Capture the cell that displays the provided text and extract its (X, Y) central coordinate. 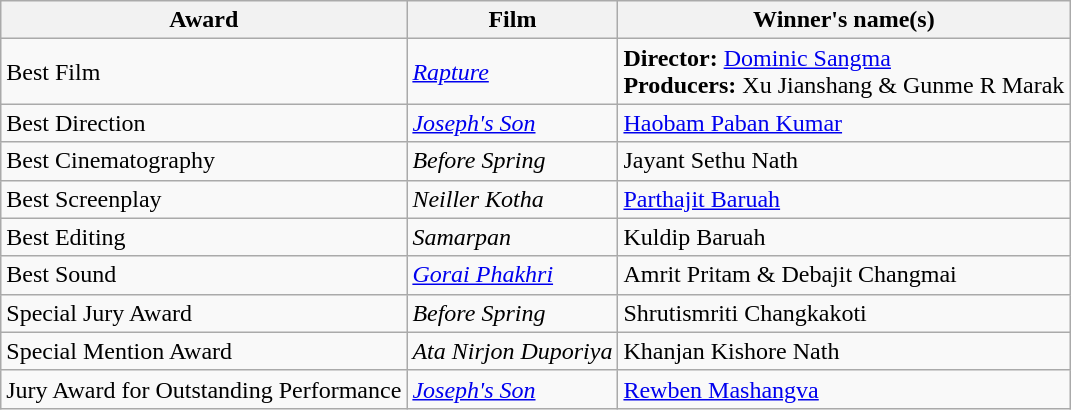
Parthajit Baruah (844, 199)
Rapture (512, 72)
Jayant Sethu Nath (844, 161)
Haobam Paban Kumar (844, 123)
Kuldip Baruah (844, 237)
Best Direction (204, 123)
Best Screenplay (204, 199)
Khanjan Kishore Nath (844, 351)
Rewben Mashangva (844, 389)
Special Jury Award (204, 313)
Special Mention Award (204, 351)
Best Film (204, 72)
Best Editing (204, 237)
Amrit Pritam & Debajit Changmai (844, 275)
Best Cinematography (204, 161)
Shrutismriti Changkakoti (844, 313)
Neiller Kotha (512, 199)
Jury Award for Outstanding Performance (204, 389)
Film (512, 20)
Award (204, 20)
Gorai Phakhri (512, 275)
Director: Dominic SangmaProducers: Xu Jianshang & Gunme R Marak (844, 72)
Best Sound (204, 275)
Winner's name(s) (844, 20)
Ata Nirjon Duporiya (512, 351)
Samarpan (512, 237)
